Return [X, Y] of the center of cell containing provided text 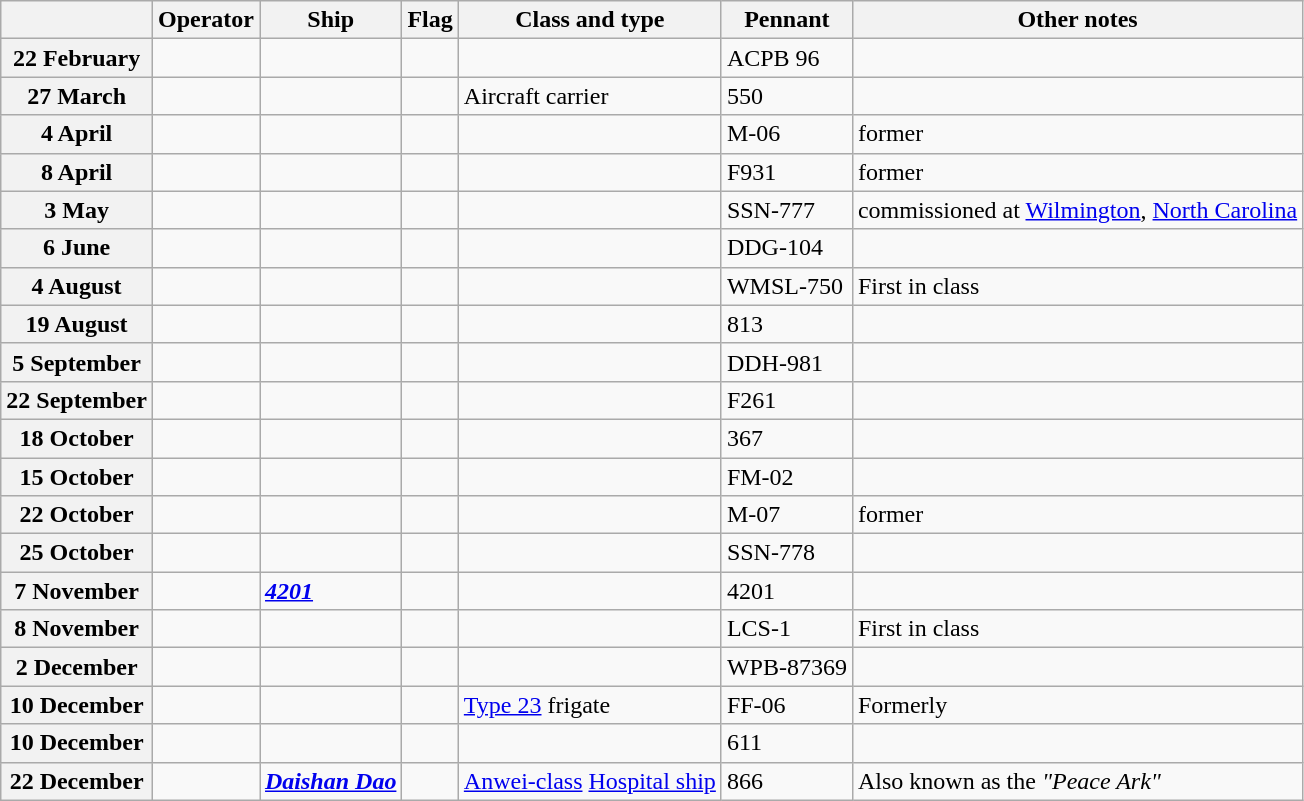
Pennant [786, 20]
SSN-778 [786, 553]
8 April [77, 172]
commissioned at Wilmington, North Carolina [1077, 210]
18 October [77, 438]
ACPB 96 [786, 58]
M-07 [786, 515]
WMSL-750 [786, 286]
15 October [77, 477]
Operator [206, 20]
550 [786, 96]
19 August [77, 324]
22 September [77, 400]
Flag [430, 20]
DDG-104 [786, 248]
Daishan Dao [331, 781]
Other notes [1077, 20]
FF-06 [786, 705]
2 December [77, 667]
Aircraft carrier [590, 96]
Ship [331, 20]
M-06 [786, 134]
4 April [77, 134]
F261 [786, 400]
813 [786, 324]
FM-02 [786, 477]
3 May [77, 210]
DDH-981 [786, 362]
27 March [77, 96]
LCS-1 [786, 629]
F931 [786, 172]
611 [786, 743]
Type 23 frigate [590, 705]
6 June [77, 248]
SSN-777 [786, 210]
5 September [77, 362]
4 August [77, 286]
WPB-87369 [786, 667]
22 December [77, 781]
Anwei-class Hospital ship [590, 781]
Formerly [1077, 705]
22 February [77, 58]
Also known as the "Peace Ark" [1077, 781]
866 [786, 781]
22 October [77, 515]
7 November [77, 591]
Class and type [590, 20]
8 November [77, 629]
25 October [77, 553]
367 [786, 438]
